Scan for the cell matching the given text and deliver its [x, y] coordinate at center. 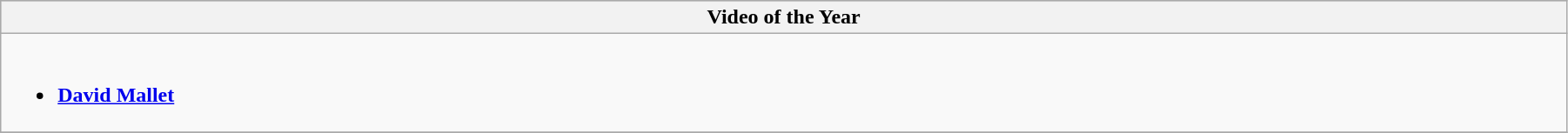
David Mallet [784, 83]
Video of the Year [784, 17]
